Provide the (X, Y) coordinate of the cell's center where the given text is located.  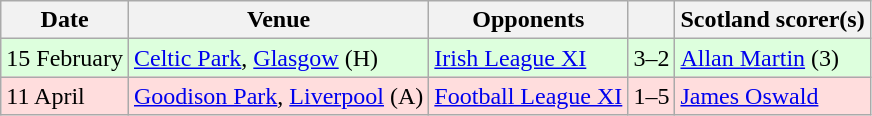
1–5 (652, 96)
15 February (65, 58)
James Oswald (772, 96)
Opponents (528, 20)
Date (65, 20)
Scotland scorer(s) (772, 20)
11 April (65, 96)
Venue (278, 20)
Celtic Park, Glasgow (H) (278, 58)
Irish League XI (528, 58)
Allan Martin (3) (772, 58)
Goodison Park, Liverpool (A) (278, 96)
Football League XI (528, 96)
3–2 (652, 58)
